Return the (x, y) coordinate for the center point of the cell that contains the specified text.  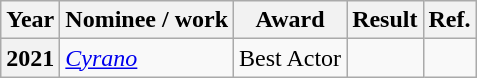
Cyrano (147, 58)
Ref. (450, 20)
Result (385, 20)
Year (30, 20)
Nominee / work (147, 20)
2021 (30, 58)
Award (290, 20)
Best Actor (290, 58)
